Scan for the cell matching the given text and deliver its (x, y) coordinate at center. 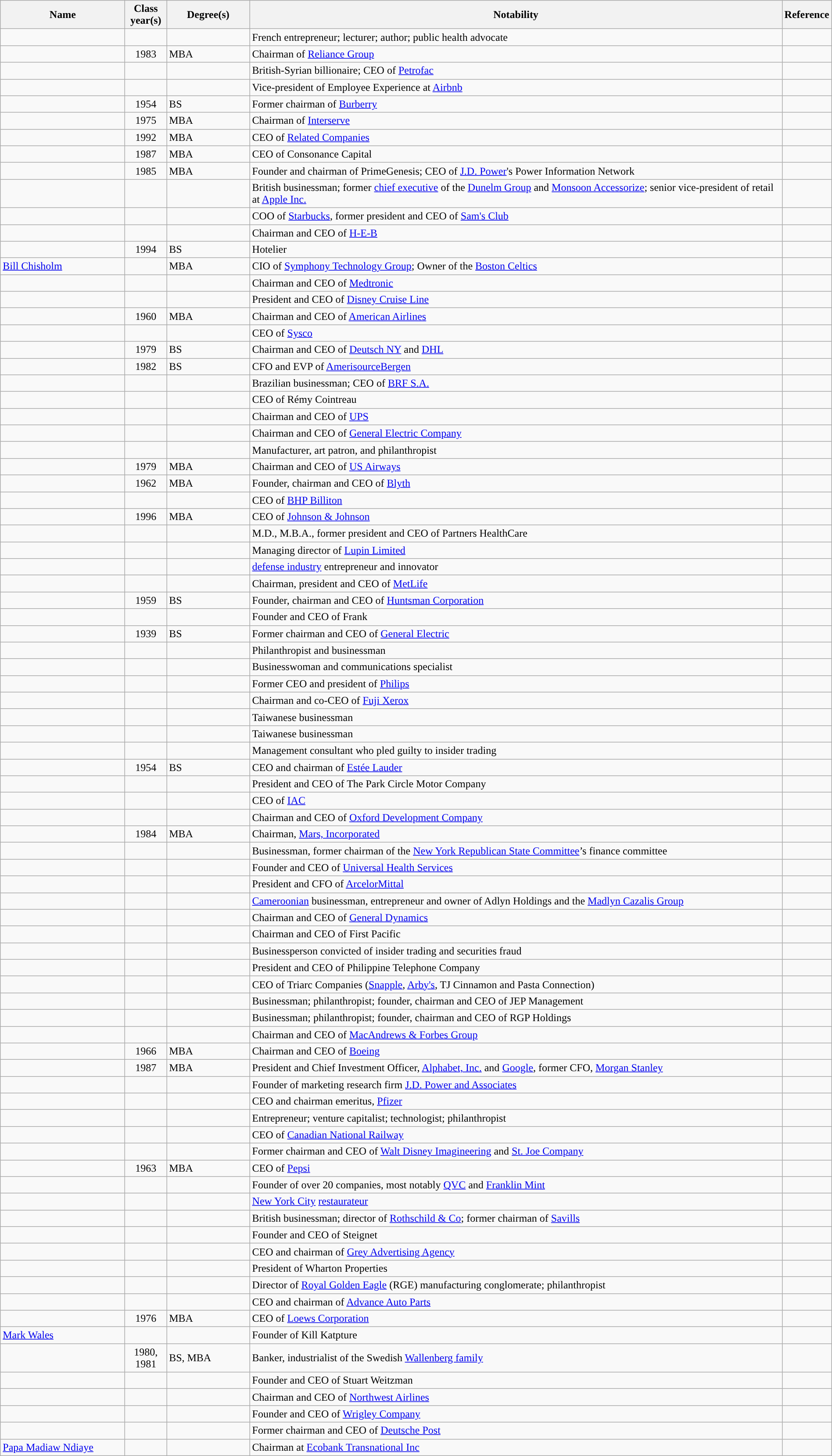
Businessman; philanthropist; founder, chairman and CEO of RGP Holdings (516, 1018)
Papa Madiaw Ndiaye (63, 1447)
Chairman of Interserve (516, 121)
British businessman; former chief executive of the Dunelm Group and Monsoon Accessorize; senior vice-president of retail at Apple Inc. (516, 193)
Founder, chairman and CEO of Blyth (516, 483)
Founder, chairman and CEO of Huntsman Corporation (516, 600)
Chairman and CEO of UPS (516, 416)
Chairman and CEO of General Electric Company (516, 433)
1975 (146, 121)
Founder and CEO of Stuart Weitzman (516, 1381)
CIO of Symphony Technology Group; Owner of the Boston Celtics (516, 266)
COO of Starbucks, former president and CEO of Sam's Club (516, 216)
CEO of BHP Billiton (516, 500)
1976 (146, 1319)
1996 (146, 517)
Founder of marketing research firm J.D. Power and Associates (516, 1085)
Chairman and CEO of US Airways (516, 466)
Mark Wales (63, 1335)
President and CEO of The Park Circle Motor Company (516, 784)
Chairman of Reliance Group (516, 54)
Former chairman and CEO of Deutsche Post (516, 1431)
Businesswoman and communications specialist (516, 667)
Chairman and CEO of H-E-B (516, 233)
CEO and chairman of Advance Auto Parts (516, 1302)
CEO of Related Companies (516, 137)
President and CEO of Philippine Telephone Company (516, 968)
Chairman and co-CEO of Fuji Xerox (516, 700)
Founder and CEO of Wrigley Company (516, 1414)
Former CEO and president of Philips (516, 684)
Class year(s) (146, 15)
Bill Chisholm (63, 266)
Banker, industrialist of the Swedish Wallenberg family (516, 1358)
1992 (146, 137)
CEO of Triarc Companies (Snapple, Arby's, TJ Cinnamon and Pasta Connection) (516, 984)
Vice-president of Employee Experience at Airbnb (516, 87)
President and CEO of Disney Cruise Line (516, 300)
Notability (516, 15)
Management consultant who pled guilty to insider trading (516, 750)
1966 (146, 1051)
President and CFO of ArcelorMittal (516, 884)
CEO of Consonance Capital (516, 154)
CEO and chairman of Estée Lauder (516, 767)
CEO of Johnson & Johnson (516, 517)
Name (63, 15)
French entrepreneur; lecturer; author; public health advocate (516, 37)
CEO of IAC (516, 801)
1984 (146, 834)
CEO of Canadian National Railway (516, 1135)
Businessman; philanthropist; founder, chairman and CEO of JEP Management (516, 1001)
CEO and chairman of Grey Advertising Agency (516, 1252)
President and Chief Investment Officer, Alphabet, Inc. and Google, former CFO, Morgan Stanley (516, 1068)
Philanthropist and businessman (516, 650)
1963 (146, 1168)
1983 (146, 54)
Founder of over 20 companies, most notably QVC and Franklin Mint (516, 1185)
British-Syrian billionaire; CEO of Petrofac (516, 71)
Brazilian businessman; CEO of BRF S.A. (516, 383)
Chairman and CEO of General Dynamics (516, 918)
Manufacturer, art patron, and philanthropist (516, 450)
CEO of Sysco (516, 333)
Managing director of Lupin Limited (516, 550)
Cameroonian businessman, entrepreneur and owner of Adlyn Holdings and the Madlyn Cazalis Group (516, 901)
Chairman and CEO of Medtronic (516, 283)
Businessperson convicted of insider trading and securities fraud (516, 951)
British businessman; director of Rothschild & Co; former chairman of Savills (516, 1218)
BS, MBA (208, 1358)
Chairman and CEO of American Airlines (516, 316)
New York City restaurateur (516, 1201)
CEO of Rémy Cointreau (516, 400)
CFO and EVP of AmerisourceBergen (516, 366)
Chairman and CEO of Northwest Airlines (516, 1397)
President of Wharton Properties (516, 1268)
Former chairman and CEO of General Electric (516, 634)
defense industry entrepreneur and innovator (516, 567)
Founder and CEO of Frank (516, 617)
Founder and CEO of Universal Health Services (516, 868)
Chairman and CEO of Deutsch NY and DHL (516, 350)
Founder of Kill Katpture (516, 1335)
1962 (146, 483)
Hotelier (516, 250)
1959 (146, 600)
CEO of Loews Corporation (516, 1319)
Chairman, president and CEO of MetLife (516, 584)
M.D., M.B.A., former president and CEO of Partners HealthCare (516, 534)
1960 (146, 316)
Chairman and CEO of MacAndrews & Forbes Group (516, 1034)
1994 (146, 250)
Chairman at Ecobank Transnational Inc (516, 1447)
Chairman and CEO of Boeing (516, 1051)
Director of Royal Golden Eagle (RGE) manufacturing conglomerate; philanthropist (516, 1285)
Reference (807, 15)
Chairman, Mars, Incorporated (516, 834)
1980, 1981 (146, 1358)
Degree(s) (208, 15)
Founder and chairman of PrimeGenesis; CEO of J.D. Power's Power Information Network (516, 171)
Businessman, former chairman of the New York Republican State Committee’s finance committee (516, 851)
Entrepreneur; venture capitalist; technologist; philanthropist (516, 1118)
Former chairman and CEO of Walt Disney Imagineering and St. Joe Company (516, 1151)
Former chairman of Burberry (516, 104)
Chairman and CEO of First Pacific (516, 934)
1985 (146, 171)
CEO and chairman emeritus, Pfizer (516, 1101)
1982 (146, 366)
Chairman and CEO of Oxford Development Company (516, 818)
CEO of Pepsi (516, 1168)
Founder and CEO of Steignet (516, 1235)
1939 (146, 634)
